Return (X, Y) of the center of cell containing provided text 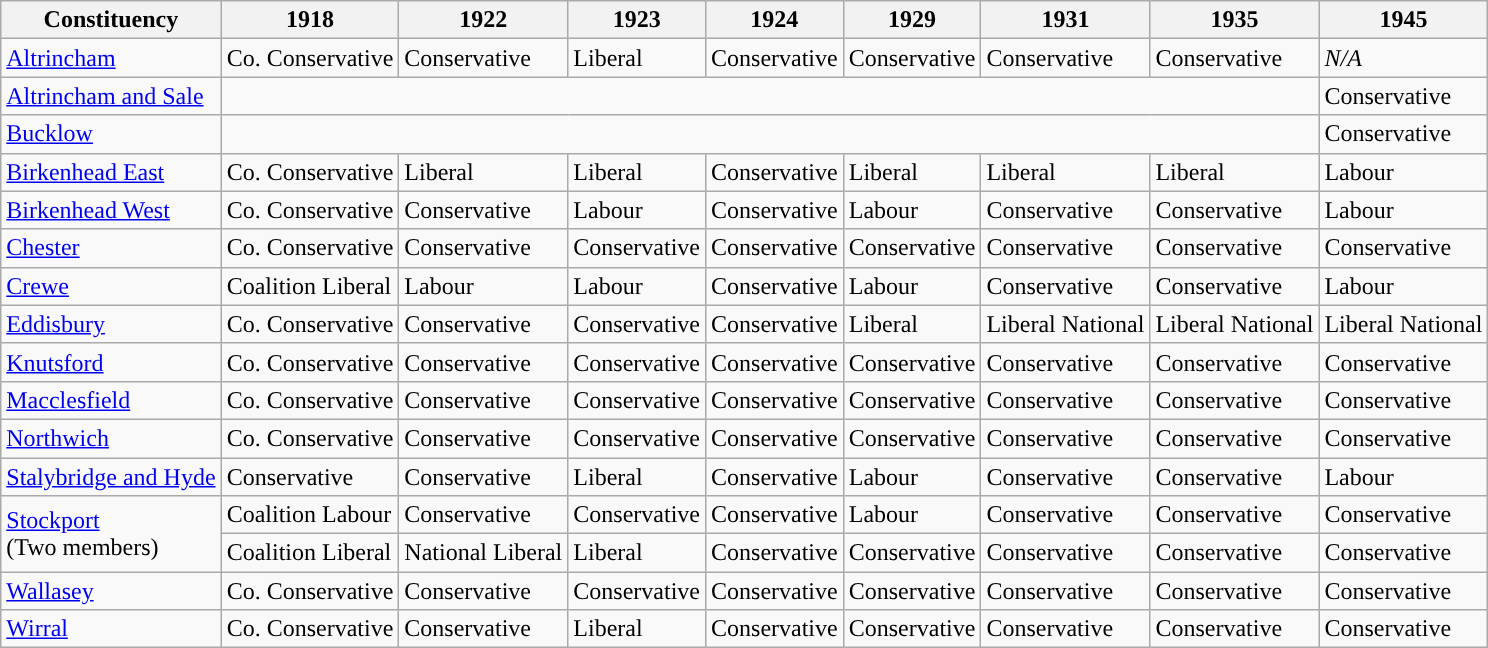
National Liberal (484, 553)
1924 (775, 20)
Coalition Labour (310, 515)
Stalybridge and Hyde (111, 477)
Wallasey (111, 591)
Constituency (111, 20)
1923 (637, 20)
Crewe (111, 286)
1931 (1066, 20)
N/A (1404, 58)
Altrincham (111, 58)
Chester (111, 248)
Eddisbury (111, 324)
Knutsford (111, 362)
1935 (1234, 20)
Birkenhead East (111, 172)
Birkenhead West (111, 210)
Stockport(Two members) (111, 534)
Altrincham and Sale (111, 96)
1929 (912, 20)
Bucklow (111, 134)
1922 (484, 20)
Macclesfield (111, 400)
1945 (1404, 20)
1918 (310, 20)
Northwich (111, 438)
Wirral (111, 629)
